Determine the (x, y) coordinate at the center of the cell enclosing the given text.  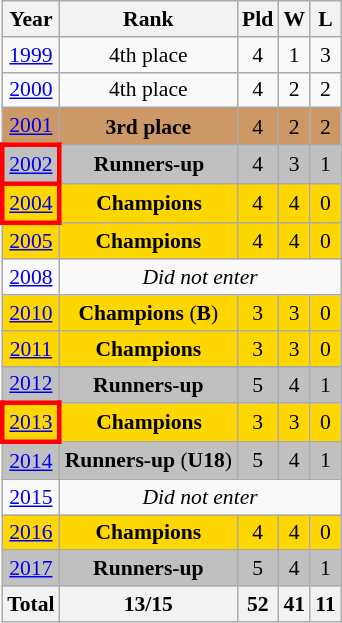
W (294, 19)
11 (326, 604)
Rank (148, 19)
13/15 (148, 604)
2008 (30, 278)
41 (294, 604)
2013 (30, 424)
2011 (30, 349)
2004 (30, 204)
2005 (30, 240)
2016 (30, 533)
Total (30, 604)
2002 (30, 164)
2015 (30, 497)
3rd place (148, 126)
1999 (30, 55)
Year (30, 19)
2014 (30, 460)
2010 (30, 313)
52 (258, 604)
2012 (30, 384)
Runners-up (U18) (148, 460)
2017 (30, 569)
Champions (B) (148, 313)
2000 (30, 90)
L (326, 19)
Pld (258, 19)
2001 (30, 126)
